Capture the cell that displays the provided text and extract its [X, Y] central coordinate. 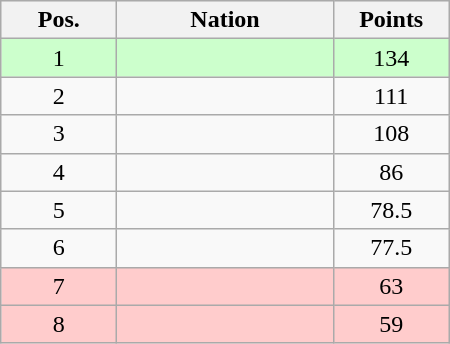
63 [391, 286]
78.5 [391, 210]
7 [59, 286]
111 [391, 96]
4 [59, 172]
86 [391, 172]
1 [59, 58]
59 [391, 324]
2 [59, 96]
77.5 [391, 248]
134 [391, 58]
Points [391, 20]
6 [59, 248]
Pos. [59, 20]
3 [59, 134]
108 [391, 134]
Nation [225, 20]
5 [59, 210]
8 [59, 324]
